Search for the cell housing the specified text and yield its (x, y) center coordinate. 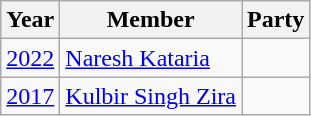
Party (276, 20)
Year (30, 20)
Naresh Kataria (151, 58)
2017 (30, 96)
Kulbir Singh Zira (151, 96)
2022 (30, 58)
Member (151, 20)
